Detect which cell encompasses the target text, then output its (x, y) center coordinate. 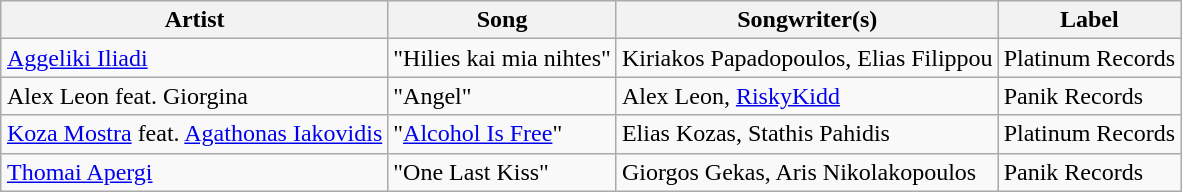
Aggeliki Iliadi (194, 58)
"One Last Kiss" (502, 172)
Kiriakos Papadopoulos, Elias Filippou (807, 58)
Label (1089, 20)
"Alcohol Is Free" (502, 134)
Songwriter(s) (807, 20)
"Hilies kai mia nihtes" (502, 58)
Giorgos Gekas, Aris Nikolakopoulos (807, 172)
Thomai Apergi (194, 172)
Alex Leon feat. Giorgina (194, 96)
Koza Mostra feat. Agathonas Iakovidis (194, 134)
Alex Leon, RiskyKidd (807, 96)
Elias Kozas, Stathis Pahidis (807, 134)
"Angel" (502, 96)
Song (502, 20)
Artist (194, 20)
